From the cell containing the given text, extract its center point as (x, y) coordinate. 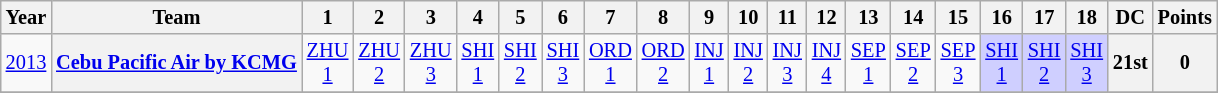
INJ4 (826, 63)
11 (788, 17)
10 (748, 17)
12 (826, 17)
1 (328, 17)
0 (1185, 63)
DC (1130, 17)
ZHU2 (379, 63)
16 (1002, 17)
ORD2 (664, 63)
18 (1086, 17)
ZHU1 (328, 63)
Year (26, 17)
INJ1 (708, 63)
14 (914, 17)
ORD1 (610, 63)
SEP1 (868, 63)
21st (1130, 63)
5 (520, 17)
Points (1185, 17)
8 (664, 17)
SEP3 (958, 63)
Cebu Pacific Air by KCMG (176, 63)
INJ2 (748, 63)
2 (379, 17)
3 (431, 17)
17 (1044, 17)
6 (564, 17)
2013 (26, 63)
9 (708, 17)
7 (610, 17)
SEP2 (914, 63)
Team (176, 17)
4 (478, 17)
ZHU3 (431, 63)
13 (868, 17)
INJ3 (788, 63)
15 (958, 17)
